For the text-containing cell, return its midpoint in [X, Y] coordinate format. 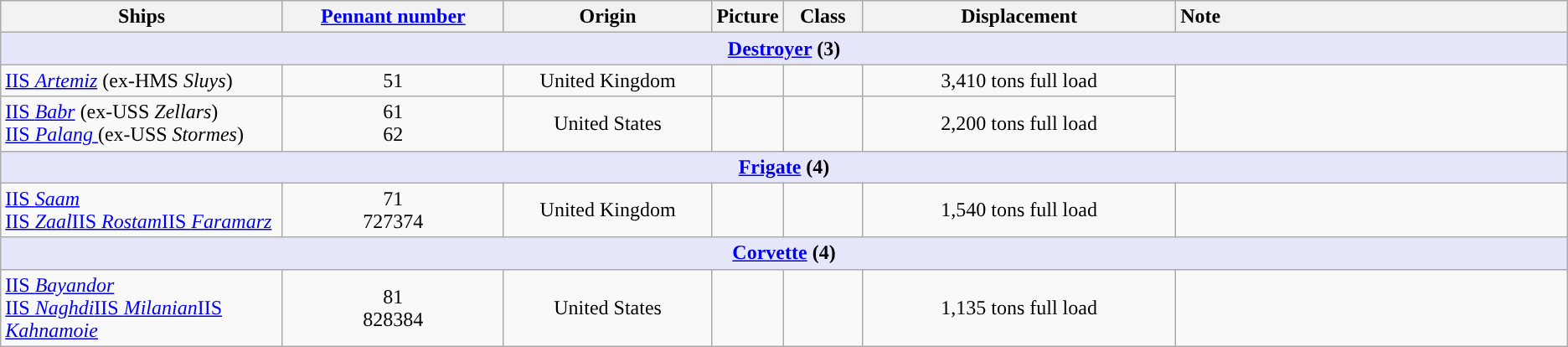
6162 [393, 124]
IIS Artemiz (ex-HMS Sluys) [142, 80]
2,200 tons full load [1019, 124]
81828384 [393, 308]
Corvette (4) [784, 253]
51 [393, 80]
Frigate (4) [784, 167]
Displacement [1019, 17]
Class [823, 17]
Picture [747, 17]
Pennant number [393, 17]
Origin [608, 17]
1,135 tons full load [1019, 308]
3,410 tons full load [1019, 80]
Ships [142, 17]
Destroyer (3) [784, 49]
IIS BayandorIIS NaghdiIIS MilanianIIS Kahnamoie [142, 308]
IIS SaamIIS ZaalIIS RostamIIS Faramarz [142, 210]
Note [1372, 17]
71727374 [393, 210]
1,540 tons full load [1019, 210]
IIS Babr (ex-USS Zellars)IIS Palang (ex-USS Stormes) [142, 124]
